Determine the [X, Y] coordinate at the center of the cell enclosing the given text.  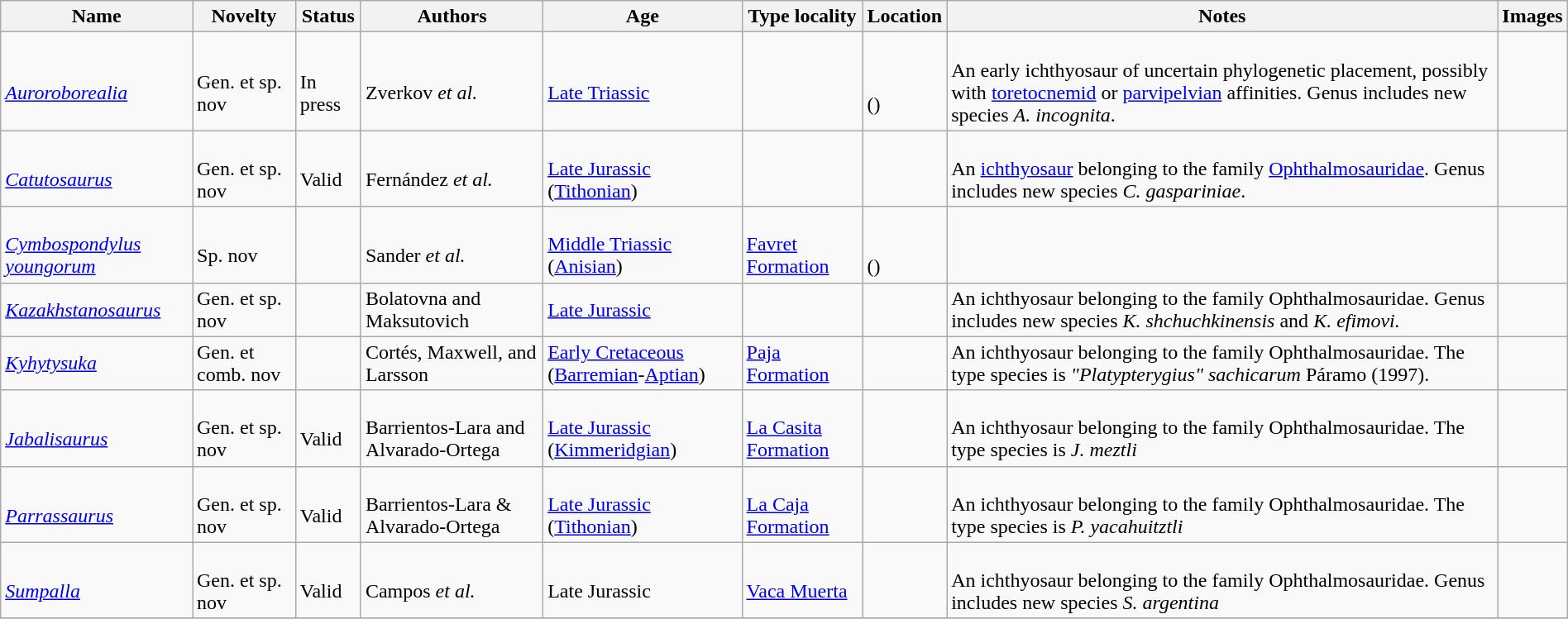
Status [327, 17]
Parrassaurus [97, 504]
Age [643, 17]
An ichthyosaur belonging to the family Ophthalmosauridae. The type species is P. yacahuitztli [1222, 504]
Cymbospondylus youngorum [97, 245]
Favret Formation [802, 245]
Late Jurassic (Kimmeridgian) [643, 428]
Zverkov et al. [452, 81]
Middle Triassic (Anisian) [643, 245]
Catutosaurus [97, 169]
Cortés, Maxwell, and Larsson [452, 364]
La Caja Formation [802, 504]
An ichthyosaur belonging to the family Ophthalmosauridae. The type species is "Platypterygius" sachicarum Páramo (1997). [1222, 364]
Fernández et al. [452, 169]
Late Triassic [643, 81]
Novelty [243, 17]
An ichthyosaur belonging to the family Ophthalmosauridae. Genus includes new species K. shchuchkinensis and K. efimovi. [1222, 309]
An ichthyosaur belonging to the family Ophthalmosauridae. Genus includes new species S. argentina [1222, 580]
Jabalisaurus [97, 428]
Vaca Muerta [802, 580]
Sander et al. [452, 245]
Barrientos-Lara & Alvarado-Ortega [452, 504]
Sp. nov [243, 245]
Type locality [802, 17]
Kyhytysuka [97, 364]
Barrientos-Lara and Alvarado-Ortega [452, 428]
Authors [452, 17]
La Casita Formation [802, 428]
An ichthyosaur belonging to the family Ophthalmosauridae. The type species is J. meztli [1222, 428]
In press [327, 81]
Name [97, 17]
Location [905, 17]
Paja Formation [802, 364]
Kazakhstanosaurus [97, 309]
Notes [1222, 17]
Campos et al. [452, 580]
Gen. et comb. nov [243, 364]
Early Cretaceous (Barremian-Aptian) [643, 364]
An ichthyosaur belonging to the family Ophthalmosauridae. Genus includes new species C. gaspariniae. [1222, 169]
Images [1532, 17]
Auroroborealia [97, 81]
Sumpalla [97, 580]
Bolatovna and Maksutovich [452, 309]
